Find where the given text appears and provide that cell's center as (x, y) coordinate. 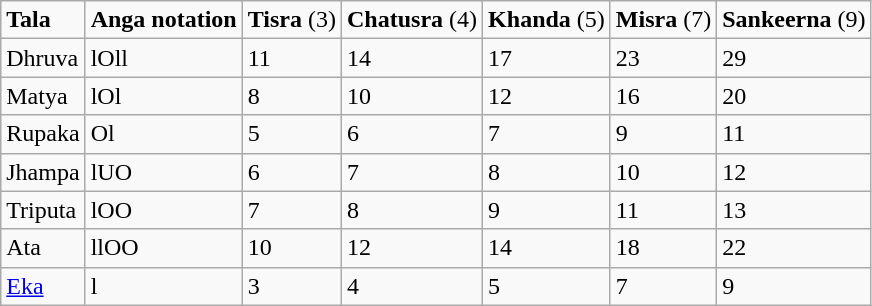
Rupaka (43, 134)
17 (547, 58)
Khanda (5) (547, 20)
18 (663, 248)
Eka (43, 286)
4 (412, 286)
llOO (164, 248)
Tisra (3) (292, 20)
20 (794, 96)
29 (794, 58)
Ol (164, 134)
Anga notation (164, 20)
Misra (7) (663, 20)
Ata (43, 248)
lOl (164, 96)
16 (663, 96)
l (164, 286)
22 (794, 248)
Dhruva (43, 58)
Jhampa (43, 172)
Chatusra (4) (412, 20)
lOll (164, 58)
23 (663, 58)
Triputa (43, 210)
Sankeerna (9) (794, 20)
Matya (43, 96)
lOO (164, 210)
lUO (164, 172)
Tala (43, 20)
13 (794, 210)
3 (292, 286)
